Pinpoint the cell where the given text exists, returning its (X, Y) midpoint coordinate. 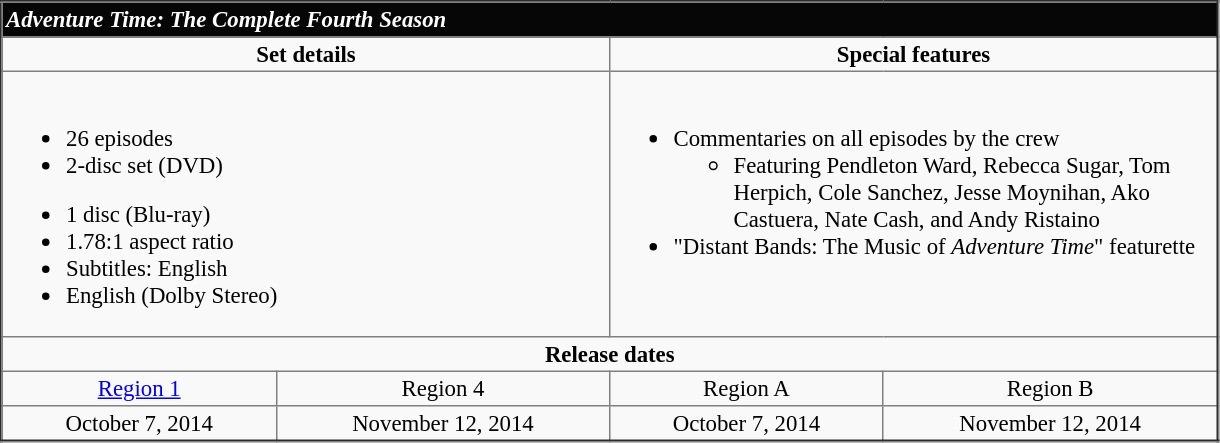
Region 4 (443, 388)
Release dates (610, 353)
Region 1 (140, 388)
Adventure Time: The Complete Fourth Season (610, 20)
Region A (746, 388)
Set details (306, 54)
Special features (914, 54)
26 episodes2-disc set (DVD)1 disc (Blu-ray)1.78:1 aspect ratioSubtitles: EnglishEnglish (Dolby Stereo) (306, 204)
Region B (1050, 388)
